Provide the (X, Y) coordinate of the cell's center where the given text is located.  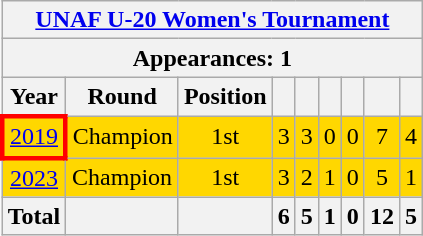
Position (225, 97)
7 (382, 136)
2023 (34, 178)
UNAF U-20 Women's Tournament (212, 20)
Total (34, 216)
4 (410, 136)
6 (284, 216)
Round (122, 97)
Appearances: 1 (212, 58)
2 (306, 178)
Year (34, 97)
12 (382, 216)
2019 (34, 136)
